Output the [X, Y] coordinate of the center of the cell containing the given text.  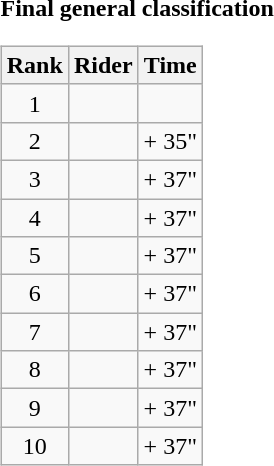
1 [34, 103]
+ 35" [170, 141]
6 [34, 294]
8 [34, 370]
10 [34, 446]
Time [170, 65]
Rank [34, 65]
Rider [103, 65]
5 [34, 256]
7 [34, 332]
4 [34, 217]
2 [34, 141]
3 [34, 179]
9 [34, 408]
